Provide the (X, Y) coordinate of the cell's center where the given text is located.  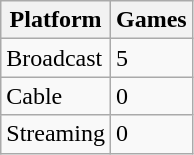
Streaming (56, 134)
Broadcast (56, 58)
5 (151, 58)
Platform (56, 20)
Cable (56, 96)
Games (151, 20)
